For the text-containing cell, return its midpoint in (x, y) coordinate format. 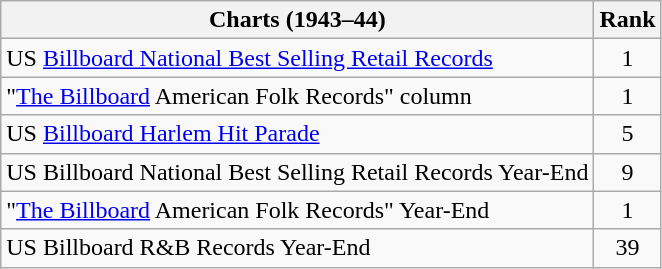
Rank (628, 20)
US Billboard R&B Records Year-End (298, 248)
"The Billboard American Folk Records" column (298, 96)
39 (628, 248)
US Billboard National Best Selling Retail Records (298, 58)
Charts (1943–44) (298, 20)
US Billboard Harlem Hit Parade (298, 134)
"The Billboard American Folk Records" Year-End (298, 210)
US Billboard National Best Selling Retail Records Year-End (298, 172)
5 (628, 134)
9 (628, 172)
